From the cell containing the given text, extract its center point as [X, Y] coordinate. 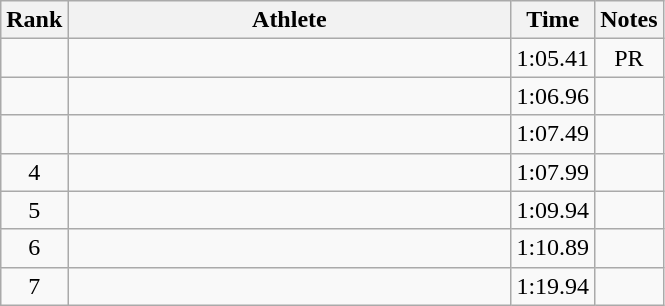
1:10.89 [553, 248]
1:09.94 [553, 210]
1:07.99 [553, 172]
Time [553, 20]
1:05.41 [553, 58]
1:07.49 [553, 134]
7 [34, 286]
PR [629, 58]
1:06.96 [553, 96]
4 [34, 172]
Notes [629, 20]
1:19.94 [553, 286]
Rank [34, 20]
5 [34, 210]
6 [34, 248]
Athlete [290, 20]
